Output the (x, y) coordinate of the center of the cell containing the given text.  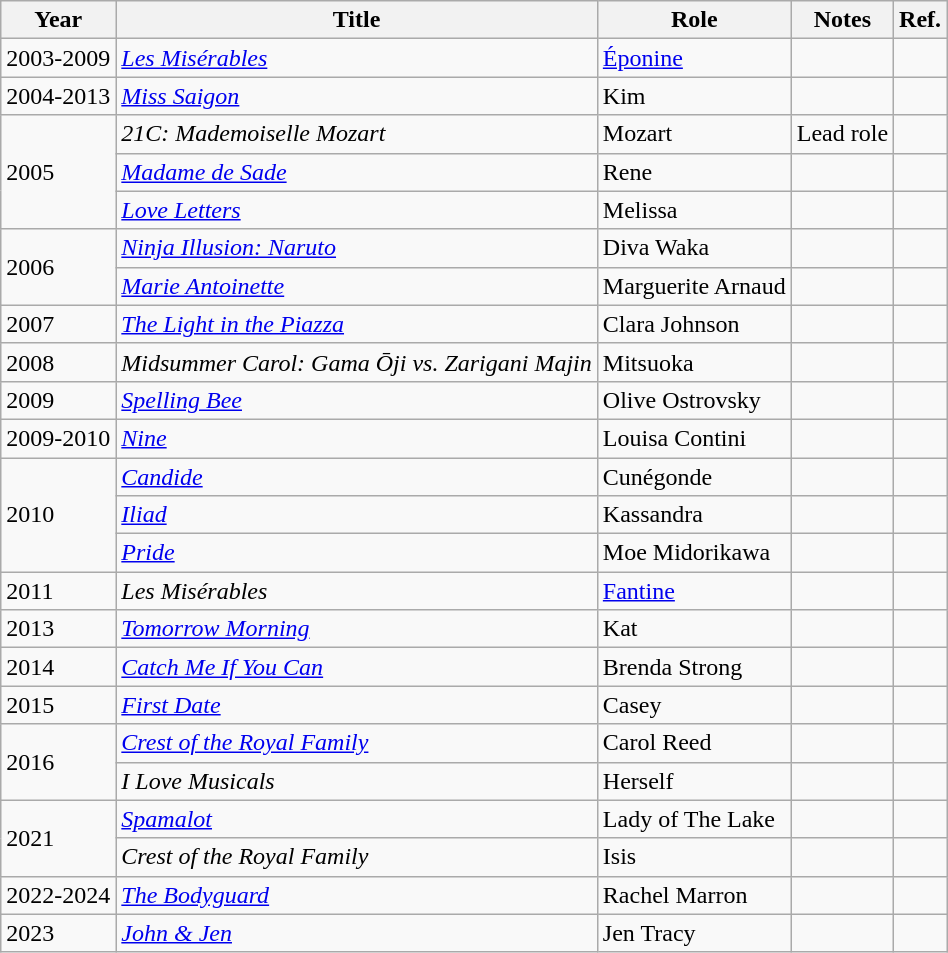
2006 (58, 267)
Madame de Sade (357, 172)
2009-2010 (58, 438)
Diva Waka (694, 248)
Kat (694, 629)
Role (694, 20)
Fantine (694, 591)
Lady of The Lake (694, 819)
2015 (58, 705)
Mitsuoka (694, 362)
2021 (58, 838)
2013 (58, 629)
Olive Ostrovsky (694, 400)
Ref. (920, 20)
I Love Musicals (357, 781)
Éponine (694, 58)
Herself (694, 781)
Lead role (842, 134)
Candide (357, 477)
2011 (58, 591)
Jen Tracy (694, 933)
2022-2024 (58, 895)
Clara Johnson (694, 324)
Iliad (357, 515)
The Light in the Piazza (357, 324)
Catch Me If You Can (357, 667)
Notes (842, 20)
Mozart (694, 134)
Miss Saigon (357, 96)
2003-2009 (58, 58)
2016 (58, 762)
Brenda Strong (694, 667)
2007 (58, 324)
2014 (58, 667)
The Bodyguard (357, 895)
Year (58, 20)
Carol Reed (694, 743)
Kassandra (694, 515)
Marie Antoinette (357, 286)
Title (357, 20)
Rene (694, 172)
2023 (58, 933)
Kim (694, 96)
Cunégonde (694, 477)
John & Jen (357, 933)
Tomorrow Morning (357, 629)
Spelling Bee (357, 400)
Rachel Marron (694, 895)
2010 (58, 515)
Midsummer Carol: Gama Ōji vs. Zarigani Majin (357, 362)
2008 (58, 362)
Louisa Contini (694, 438)
First Date (357, 705)
2009 (58, 400)
21C: Mademoiselle Mozart (357, 134)
2004-2013 (58, 96)
Love Letters (357, 210)
2005 (58, 172)
Ninja Illusion: Naruto (357, 248)
Nine (357, 438)
Pride (357, 553)
Moe Midorikawa (694, 553)
Melissa (694, 210)
Isis (694, 857)
Spamalot (357, 819)
Marguerite Arnaud (694, 286)
Casey (694, 705)
